Return [X, Y] of the center of cell containing provided text 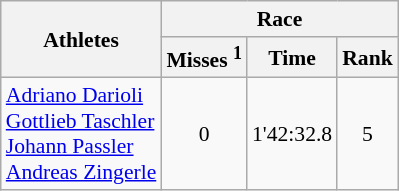
5 [368, 134]
Adriano DarioliGottlieb TaschlerJohann PasslerAndreas Zingerle [82, 134]
Athletes [82, 40]
Time [292, 58]
1'42:32.8 [292, 134]
0 [204, 134]
Race [279, 19]
Rank [368, 58]
Misses 1 [204, 58]
